Return the (x, y) coordinate for the center point of the cell that contains the specified text.  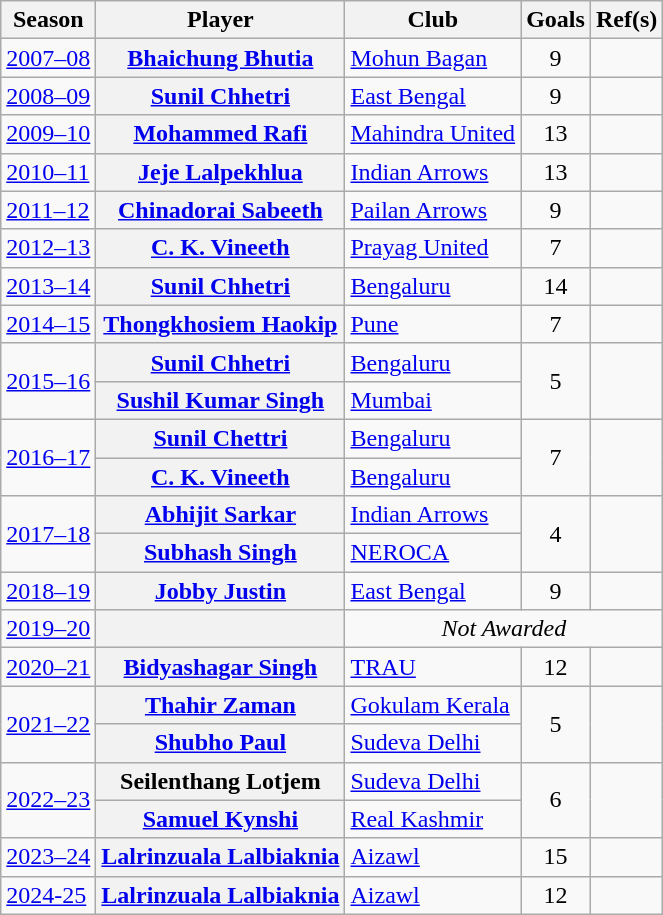
Goals (556, 20)
Abhijit Sarkar (220, 515)
Real Kashmir (433, 819)
Samuel Kynshi (220, 819)
Thahir Zaman (220, 705)
2022–23 (48, 800)
Jobby Justin (220, 591)
Seilenthang Lotjem (220, 781)
2013–14 (48, 286)
Sunil Chettri (220, 438)
2009–10 (48, 134)
2014–15 (48, 324)
2020–21 (48, 667)
2017–18 (48, 534)
2019–20 (48, 629)
Mahindra United (433, 134)
2024-25 (48, 895)
2023–24 (48, 857)
Pailan Arrows (433, 210)
2007–08 (48, 58)
NEROCA (433, 553)
Player (220, 20)
2010–11 (48, 172)
4 (556, 534)
Bhaichung Bhutia (220, 58)
14 (556, 286)
2012–13 (48, 248)
Bidyashagar Singh (220, 667)
2021–22 (48, 724)
Gokulam Kerala (433, 705)
2011–12 (48, 210)
Club (433, 20)
2008–09 (48, 96)
Mohammed Rafi (220, 134)
Prayag United (433, 248)
Pune (433, 324)
Subhash Singh (220, 553)
Mohun Bagan (433, 58)
15 (556, 857)
2018–19 (48, 591)
Chinadorai Sabeeth (220, 210)
Shubho Paul (220, 743)
Mumbai (433, 400)
Thongkhosiem Haokip (220, 324)
Jeje Lalpekhlua (220, 172)
6 (556, 800)
Not Awarded (504, 629)
Ref(s) (626, 20)
Season (48, 20)
2016–17 (48, 457)
TRAU (433, 667)
Sushil Kumar Singh (220, 400)
2015–16 (48, 381)
